Find where the given text appears and provide that cell's center as (X, Y) coordinate. 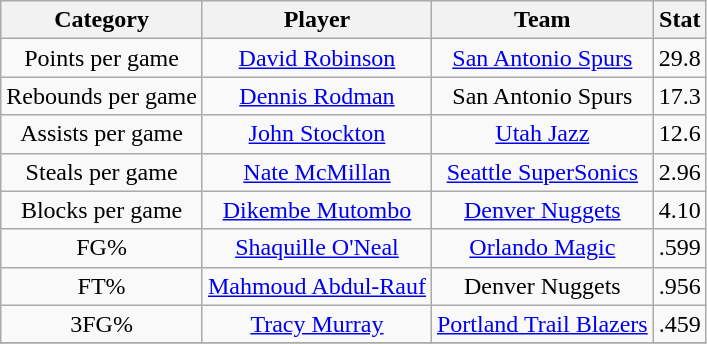
FG% (102, 248)
FT% (102, 286)
Dennis Rodman (316, 96)
2.96 (680, 172)
Portland Trail Blazers (542, 324)
Mahmoud Abdul-Rauf (316, 286)
Seattle SuperSonics (542, 172)
29.8 (680, 58)
John Stockton (316, 134)
Steals per game (102, 172)
12.6 (680, 134)
Assists per game (102, 134)
Team (542, 20)
.956 (680, 286)
Category (102, 20)
.599 (680, 248)
Orlando Magic (542, 248)
Points per game (102, 58)
17.3 (680, 96)
3FG% (102, 324)
Blocks per game (102, 210)
Stat (680, 20)
David Robinson (316, 58)
Utah Jazz (542, 134)
Rebounds per game (102, 96)
Player (316, 20)
Nate McMillan (316, 172)
Shaquille O'Neal (316, 248)
4.10 (680, 210)
.459 (680, 324)
Tracy Murray (316, 324)
Dikembe Mutombo (316, 210)
